Determine the [x, y] coordinate at the center of the cell enclosing the given text.  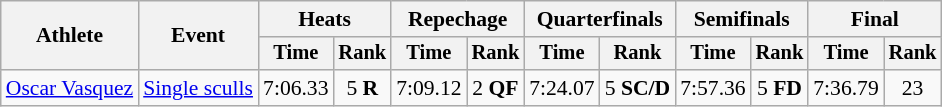
7:24.07 [562, 88]
Event [198, 36]
Final [874, 19]
Quarterfinals [600, 19]
7:06.33 [296, 88]
5 FD [780, 88]
Athlete [70, 36]
7:57.36 [712, 88]
5 R [363, 88]
7:36.79 [846, 88]
7:09.12 [428, 88]
Semifinals [742, 19]
Oscar Vasquez [70, 88]
Repechage [458, 19]
Single sculls [198, 88]
2 QF [496, 88]
5 SC/D [638, 88]
Heats [324, 19]
23 [913, 88]
